For the text-containing cell, return its midpoint in [x, y] coordinate format. 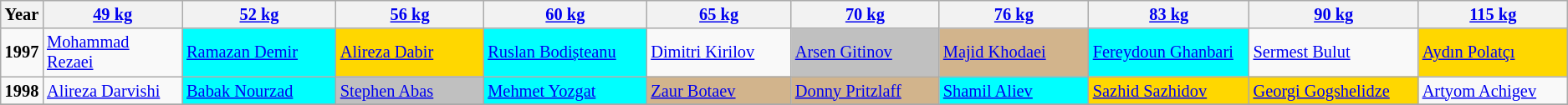
Alireza Darvishi [112, 91]
Mehmet Yozgat [565, 91]
60 kg [565, 14]
Ramazan Demir [259, 52]
115 kg [1494, 14]
Artyom Achigev [1494, 91]
65 kg [719, 14]
Majid Khodaei [1014, 52]
52 kg [259, 14]
56 kg [410, 14]
70 kg [865, 14]
Dimitri Kirilov [719, 52]
76 kg [1014, 14]
Ruslan Bodișteanu [565, 52]
Year [22, 14]
Zaur Botaev [719, 91]
49 kg [112, 14]
Mohammad Rezaei [112, 52]
Stephen Abas [410, 91]
Sermest Bulut [1334, 52]
Fereydoun Ghanbari [1169, 52]
Babak Nourzad [259, 91]
Shamil Aliev [1014, 91]
1998 [22, 91]
Alireza Dabir [410, 52]
83 kg [1169, 14]
1997 [22, 52]
90 kg [1334, 14]
Sazhid Sazhidov [1169, 91]
Georgi Gogshelidze [1334, 91]
Arsen Gitinov [865, 52]
Donny Pritzlaff [865, 91]
Aydın Polatçı [1494, 52]
